Return the [x, y] coordinate for the center point of the cell that contains the specified text.  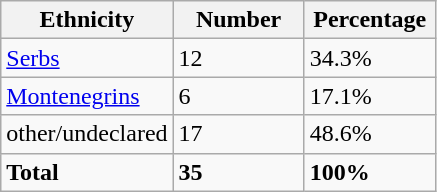
17.1% [370, 96]
Montenegrins [87, 96]
35 [238, 172]
Serbs [87, 58]
other/undeclared [87, 134]
34.3% [370, 58]
Total [87, 172]
Ethnicity [87, 20]
Percentage [370, 20]
6 [238, 96]
12 [238, 58]
17 [238, 134]
48.6% [370, 134]
100% [370, 172]
Number [238, 20]
